Return [x, y] of the center of cell containing provided text 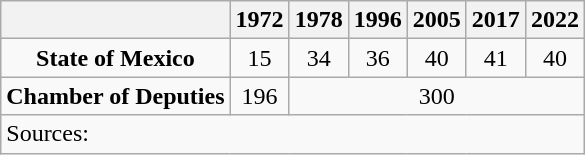
34 [318, 58]
2017 [496, 20]
41 [496, 58]
36 [378, 58]
Chamber of Deputies [116, 96]
196 [260, 96]
300 [436, 96]
2005 [436, 20]
Sources: [293, 134]
1996 [378, 20]
2022 [554, 20]
State of Mexico [116, 58]
1972 [260, 20]
15 [260, 58]
1978 [318, 20]
